Search for the cell housing the specified text and yield its (x, y) center coordinate. 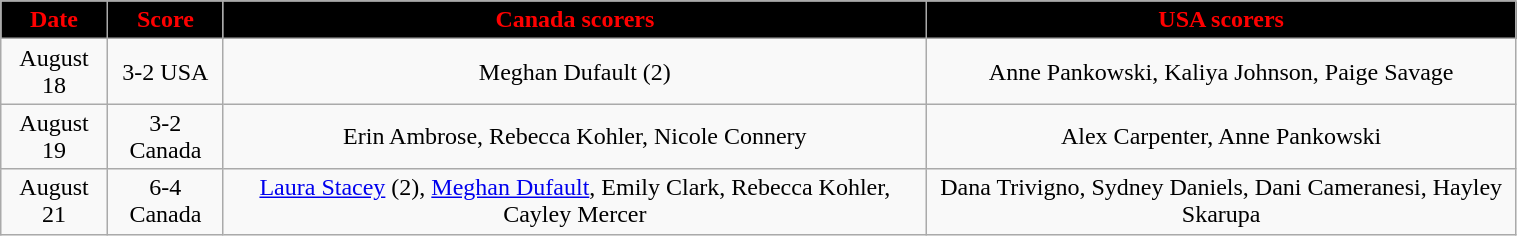
Anne Pankowski, Kaliya Johnson, Paige Savage (1221, 72)
Laura Stacey (2), Meghan Dufault, Emily Clark, Rebecca Kohler, Cayley Mercer (574, 202)
August 19 (54, 136)
Erin Ambrose, Rebecca Kohler, Nicole Connery (574, 136)
3-2 USA (165, 72)
Score (165, 20)
Meghan Dufault (2) (574, 72)
Dana Trivigno, Sydney Daniels, Dani Cameranesi, Hayley Skarupa (1221, 202)
August 18 (54, 72)
Canada scorers (574, 20)
Date (54, 20)
6-4 Canada (165, 202)
Alex Carpenter, Anne Pankowski (1221, 136)
August 21 (54, 202)
USA scorers (1221, 20)
3-2 Canada (165, 136)
